From the cell containing the given text, extract its center point as [X, Y] coordinate. 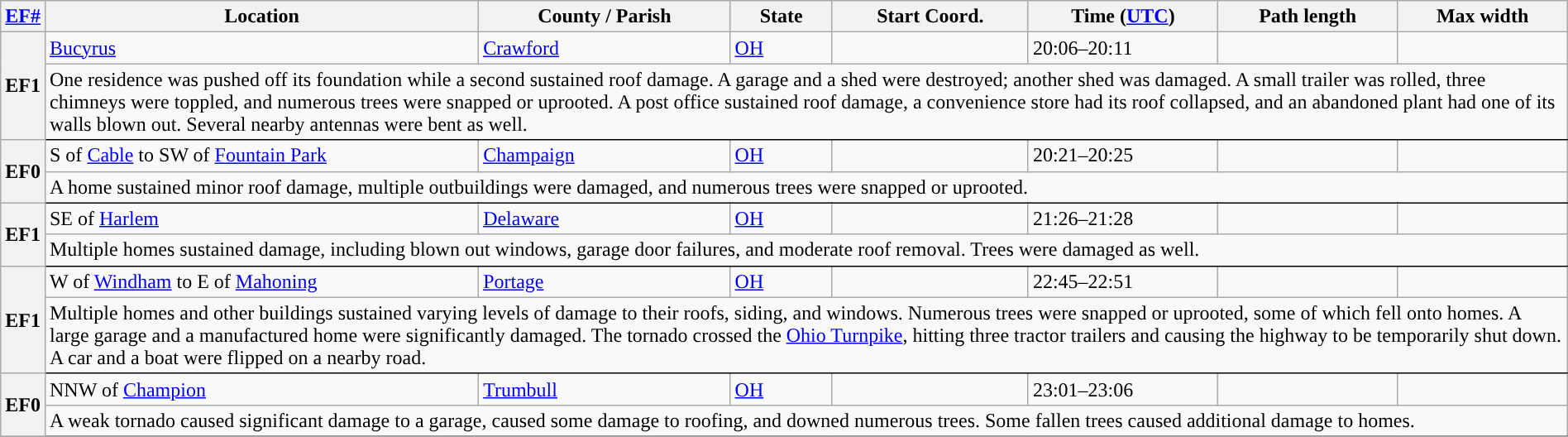
S of Cable to SW of Fountain Park [261, 156]
Time (UTC) [1123, 17]
Path length [1307, 17]
County / Parish [605, 17]
21:26–21:28 [1123, 218]
Multiple homes sustained damage, including blown out windows, garage door failures, and moderate roof removal. Trees were damaged as well. [806, 250]
Bucyrus [261, 48]
A home sustained minor roof damage, multiple outbuildings were damaged, and numerous trees were snapped or uprooted. [806, 187]
20:21–20:25 [1123, 156]
23:01–23:06 [1123, 389]
W of Windham to E of Mahoning [261, 281]
Portage [605, 281]
State [781, 17]
SE of Harlem [261, 218]
EF# [23, 17]
20:06–20:11 [1123, 48]
NNW of Champion [261, 389]
22:45–22:51 [1123, 281]
Champaign [605, 156]
Location [261, 17]
Crawford [605, 48]
Delaware [605, 218]
Start Coord. [930, 17]
Trumbull [605, 389]
Max width [1482, 17]
